Determine the [X, Y] coordinate at the center of the cell enclosing the given text.  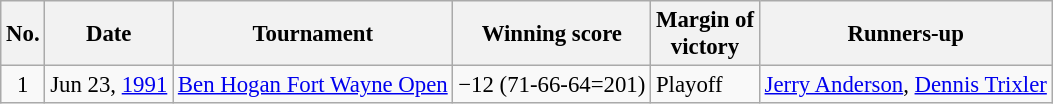
No. [23, 34]
−12 (71-66-64=201) [552, 85]
Jerry Anderson, Dennis Trixler [906, 85]
Margin ofvictory [706, 34]
Tournament [313, 34]
Runners-up [906, 34]
Playoff [706, 85]
Date [109, 34]
Ben Hogan Fort Wayne Open [313, 85]
Jun 23, 1991 [109, 85]
Winning score [552, 34]
1 [23, 85]
